Find where the given text appears and provide that cell's center as [X, Y] coordinate. 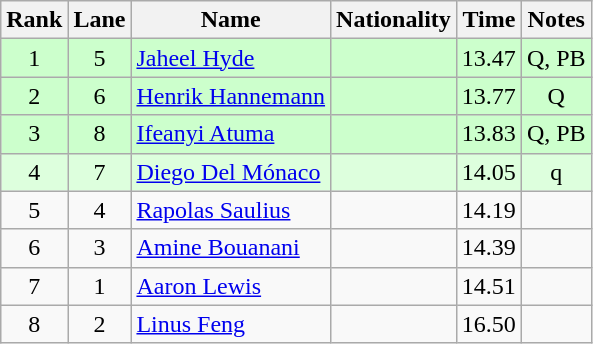
Amine Bouanani [231, 248]
Lane [100, 20]
14.19 [488, 210]
Henrik Hannemann [231, 96]
16.50 [488, 324]
13.83 [488, 134]
Rapolas Saulius [231, 210]
Q [556, 96]
Diego Del Mónaco [231, 172]
14.05 [488, 172]
Name [231, 20]
Aaron Lewis [231, 286]
14.51 [488, 286]
Linus Feng [231, 324]
13.77 [488, 96]
Ifeanyi Atuma [231, 134]
q [556, 172]
Nationality [394, 20]
Rank [34, 20]
14.39 [488, 248]
Time [488, 20]
13.47 [488, 58]
Jaheel Hyde [231, 58]
Notes [556, 20]
